Find where the given text appears and provide that cell's center as (x, y) coordinate. 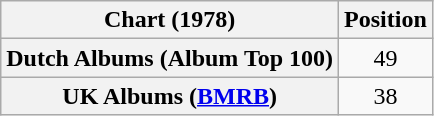
Position (386, 20)
Dutch Albums (Album Top 100) (170, 58)
UK Albums (BMRB) (170, 96)
Chart (1978) (170, 20)
38 (386, 96)
49 (386, 58)
